Pinpoint the cell where the given text exists, returning its [X, Y] midpoint coordinate. 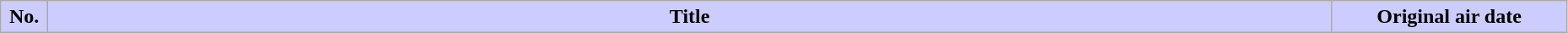
No. [24, 17]
Original air date [1449, 17]
Title [689, 17]
